Locate the cell with the specified text and output its [x, y] center coordinate. 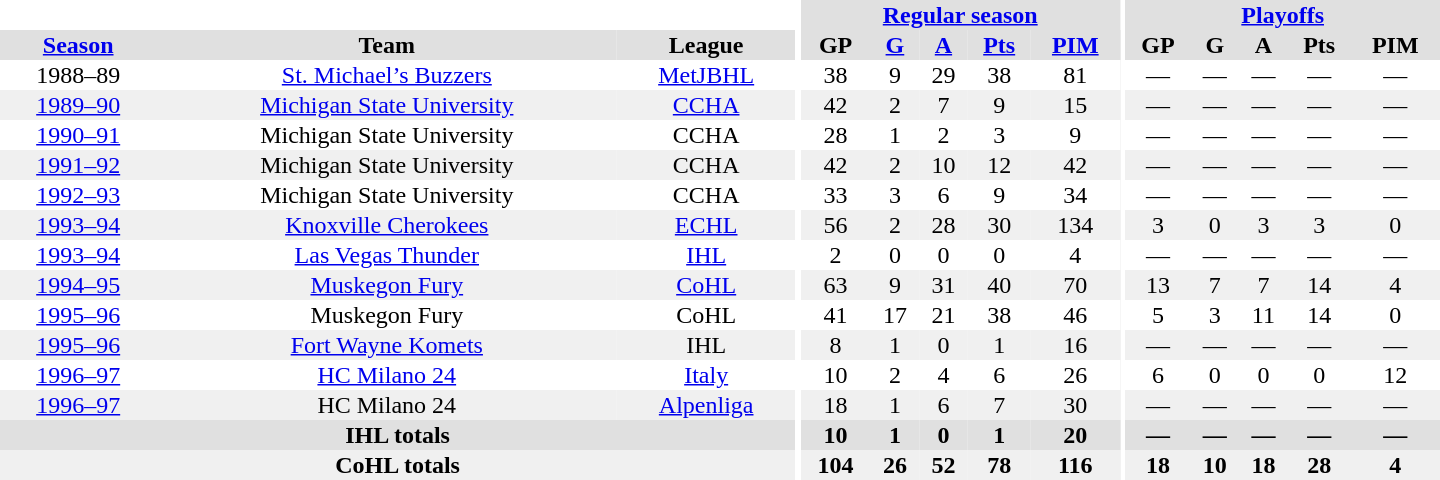
21 [944, 315]
134 [1076, 225]
Knoxville Cherokees [386, 225]
Fort Wayne Komets [386, 345]
1992–93 [78, 195]
IHL totals [398, 435]
Las Vegas Thunder [386, 255]
34 [1076, 195]
Alpenliga [706, 405]
ECHL [706, 225]
70 [1076, 285]
15 [1076, 105]
Team [386, 45]
17 [896, 315]
41 [836, 315]
56 [836, 225]
116 [1076, 465]
1994–95 [78, 285]
11 [1264, 315]
20 [1076, 435]
1989–90 [78, 105]
52 [944, 465]
40 [1000, 285]
Season [78, 45]
13 [1158, 285]
1990–91 [78, 135]
1988–89 [78, 75]
46 [1076, 315]
33 [836, 195]
League [706, 45]
Regular season [960, 15]
5 [1158, 315]
MetJBHL [706, 75]
Italy [706, 375]
81 [1076, 75]
St. Michael’s Buzzers [386, 75]
16 [1076, 345]
8 [836, 345]
1991–92 [78, 165]
31 [944, 285]
104 [836, 465]
Playoffs [1282, 15]
63 [836, 285]
CoHL totals [398, 465]
29 [944, 75]
78 [1000, 465]
